Pinpoint the cell where the given text exists, returning its (x, y) midpoint coordinate. 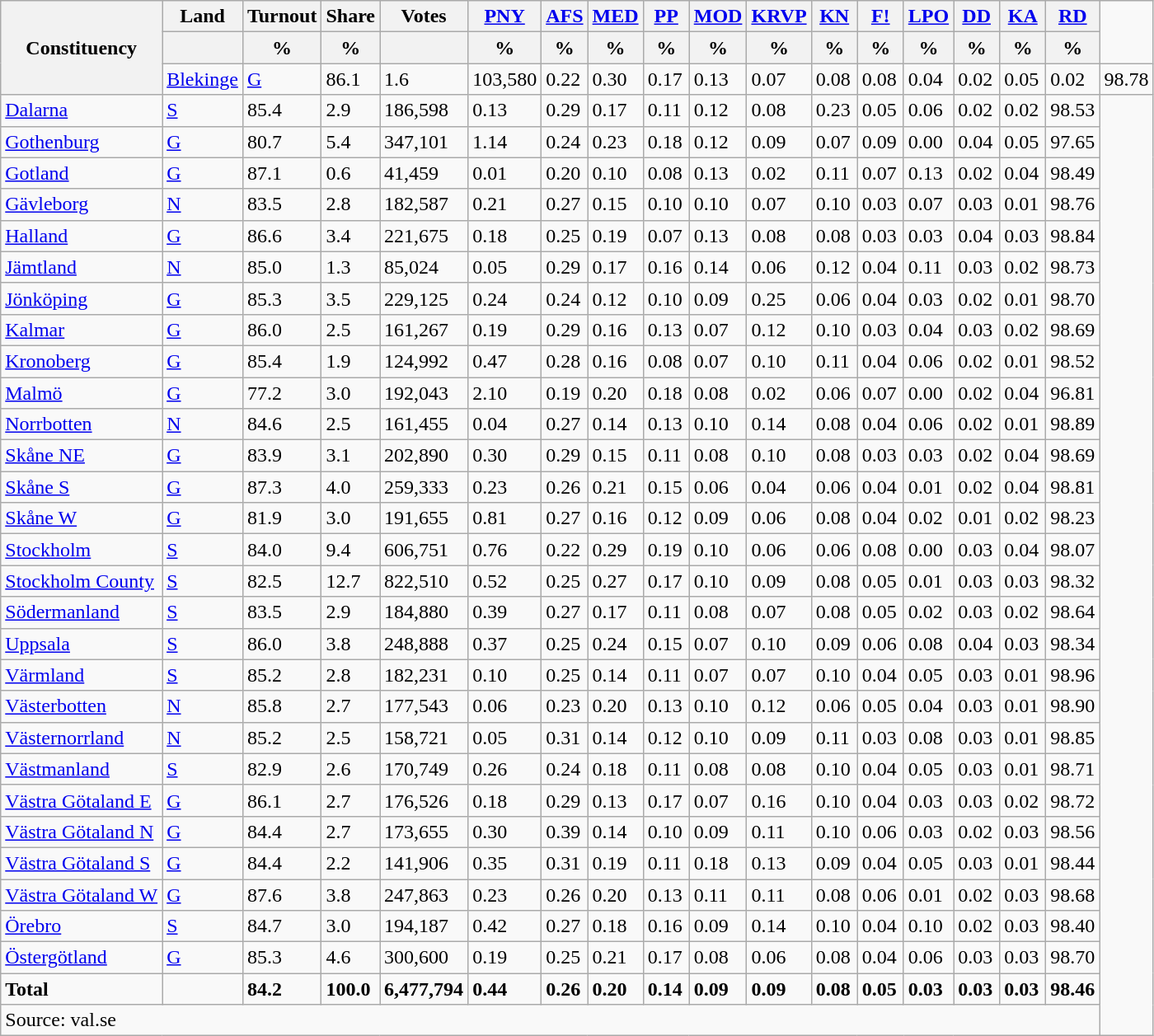
Dalarna (82, 110)
124,992 (424, 361)
191,655 (424, 518)
Uppsala (82, 644)
229,125 (424, 298)
2.10 (504, 393)
98.49 (1073, 173)
98.46 (1073, 989)
Stockholm County (82, 581)
0.76 (504, 550)
Västra Götaland W (82, 894)
98.40 (1073, 926)
Kronoberg (82, 361)
98.73 (1073, 267)
86.6 (282, 236)
247,863 (424, 894)
0.52 (504, 581)
98.71 (1073, 769)
Halland (82, 236)
Västra Götaland N (82, 832)
87.6 (282, 894)
KRVP (779, 16)
98.07 (1073, 550)
80.7 (282, 142)
177,543 (424, 706)
4.6 (351, 958)
2.6 (351, 769)
98.89 (1073, 424)
Västra Götaland E (82, 800)
Västerbotten (82, 706)
Share (351, 16)
Västra Götaland S (82, 863)
Turnout (282, 16)
98.81 (1073, 487)
MOD (718, 16)
Kalmar (82, 330)
347,101 (424, 142)
98.78 (1126, 79)
98.76 (1073, 204)
PP (666, 16)
1.6 (424, 79)
0.35 (504, 863)
173,655 (424, 832)
98.23 (1073, 518)
KN (834, 16)
192,043 (424, 393)
Blekinge (203, 79)
F! (880, 16)
Gotland (82, 173)
84.0 (282, 550)
12.7 (351, 581)
87.1 (282, 173)
0.81 (504, 518)
RD (1073, 16)
98.44 (1073, 863)
KA (1023, 16)
186,598 (424, 110)
3.4 (351, 236)
0.6 (351, 173)
5.4 (351, 142)
98.68 (1073, 894)
Total (82, 989)
Stockholm (82, 550)
221,675 (424, 236)
100.0 (351, 989)
98.32 (1073, 581)
Land (203, 16)
Jämtland (82, 267)
Skåne W (82, 518)
176,526 (424, 800)
Västernorrland (82, 738)
1.3 (351, 267)
96.81 (1073, 393)
Constituency (82, 48)
Skåne S (82, 487)
Östergötland (82, 958)
98.90 (1073, 706)
182,587 (424, 204)
182,231 (424, 675)
98.84 (1073, 236)
Södermanland (82, 612)
LPO (928, 16)
300,600 (424, 958)
Source: val.se (551, 1020)
98.64 (1073, 612)
Gothenburg (82, 142)
6,477,794 (424, 989)
MED (615, 16)
82.9 (282, 769)
97.65 (1073, 142)
87.3 (282, 487)
606,751 (424, 550)
3.1 (351, 456)
PNY (504, 16)
Västmanland (82, 769)
3.5 (351, 298)
98.85 (1073, 738)
77.2 (282, 393)
103,580 (504, 79)
41,459 (424, 173)
98.34 (1073, 644)
141,906 (424, 863)
Malmö (82, 393)
AFS (565, 16)
158,721 (424, 738)
259,333 (424, 487)
82.5 (282, 581)
Skåne NE (82, 456)
98.56 (1073, 832)
84.6 (282, 424)
0.28 (565, 361)
0.42 (504, 926)
84.7 (282, 926)
Norrbotten (82, 424)
4.0 (351, 487)
0.44 (504, 989)
84.2 (282, 989)
161,455 (424, 424)
0.37 (504, 644)
Värmland (82, 675)
Gävleborg (82, 204)
194,187 (424, 926)
98.52 (1073, 361)
Jönköping (82, 298)
9.4 (351, 550)
81.9 (282, 518)
202,890 (424, 456)
0.47 (504, 361)
161,267 (424, 330)
98.96 (1073, 675)
184,880 (424, 612)
83.9 (282, 456)
2.2 (351, 863)
85.0 (282, 267)
170,749 (424, 769)
85.8 (282, 706)
Votes (424, 16)
248,888 (424, 644)
1.9 (351, 361)
98.72 (1073, 800)
98.53 (1073, 110)
1.14 (504, 142)
85,024 (424, 267)
DD (977, 16)
Örebro (82, 926)
822,510 (424, 581)
